Provide the (X, Y) coordinate of the cell's center where the given text is located.  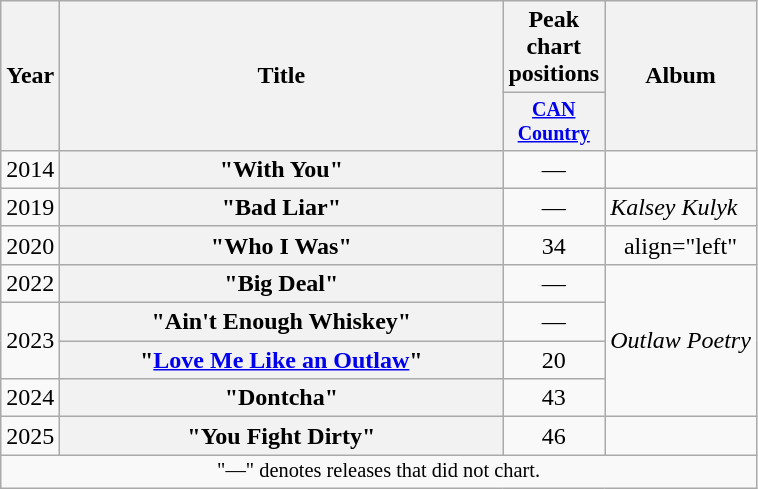
"With You" (282, 169)
"Love Me Like an Outlaw" (282, 360)
Outlaw Poetry (681, 340)
2014 (30, 169)
Album (681, 76)
Year (30, 76)
34 (554, 245)
CAN Country (554, 122)
2024 (30, 398)
43 (554, 398)
2020 (30, 245)
"Big Deal" (282, 283)
Kalsey Kulyk (681, 207)
2023 (30, 341)
"You Fight Dirty" (282, 436)
2022 (30, 283)
"Who I Was" (282, 245)
"Ain't Enough Whiskey" (282, 322)
20 (554, 360)
Peak chart positions (554, 47)
Title (282, 76)
align="left" (681, 245)
"—" denotes releases that did not chart. (379, 472)
"Bad Liar" (282, 207)
"Dontcha" (282, 398)
2019 (30, 207)
46 (554, 436)
2025 (30, 436)
